Return the (x, y) coordinate for the center point of the cell that contains the specified text.  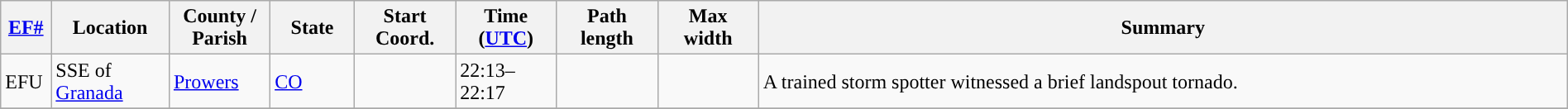
State (313, 28)
Max width (708, 28)
Start Coord. (404, 28)
22:13–22:17 (506, 81)
SSE of Granada (111, 81)
Time (UTC) (506, 28)
Location (111, 28)
A trained storm spotter witnessed a brief landspout tornado. (1163, 81)
Summary (1163, 28)
County / Parish (219, 28)
EF# (26, 28)
Path length (607, 28)
Prowers (219, 81)
EFU (26, 81)
CO (313, 81)
